Return (X, Y) of the center of cell containing provided text 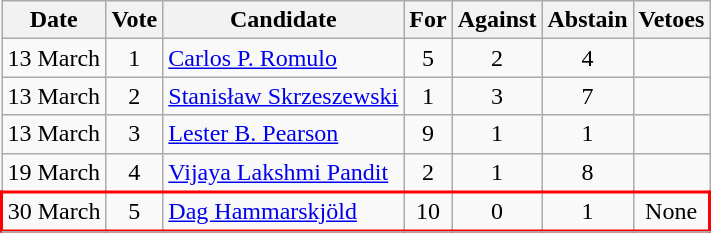
None (672, 212)
Against (497, 20)
7 (588, 96)
Vijaya Lakshmi Pandit (284, 172)
10 (428, 212)
Vote (134, 20)
Date (54, 20)
9 (428, 134)
Stanisław Skrzeszewski (284, 96)
For (428, 20)
0 (497, 212)
Lester B. Pearson (284, 134)
Dag Hammarskjöld (284, 212)
19 March (54, 172)
Candidate (284, 20)
8 (588, 172)
30 March (54, 212)
Abstain (588, 20)
Vetoes (672, 20)
Carlos P. Romulo (284, 58)
